Provide the (x, y) coordinate of the cell's center where the given text is located.  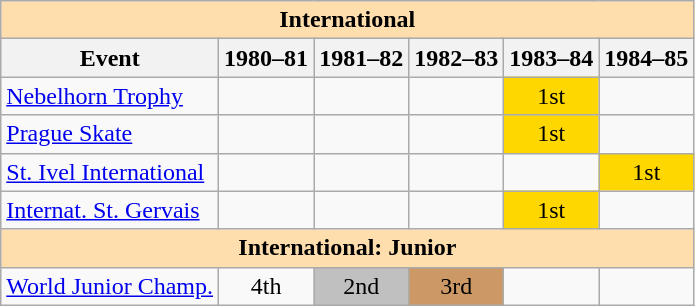
International: Junior (348, 248)
Internat. St. Gervais (110, 210)
Event (110, 58)
1982–83 (456, 58)
1981–82 (362, 58)
Nebelhorn Trophy (110, 96)
St. Ivel International (110, 172)
3rd (456, 286)
1984–85 (646, 58)
World Junior Champ. (110, 286)
2nd (362, 286)
1983–84 (552, 58)
International (348, 20)
4th (266, 286)
1980–81 (266, 58)
Prague Skate (110, 134)
